Scan for the cell matching the given text and deliver its (X, Y) coordinate at center. 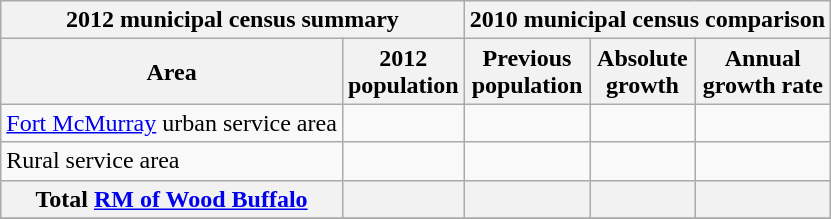
2012 municipal census summary (232, 20)
Area (172, 72)
Fort McMurray urban service area (172, 123)
Annualgrowth rate (763, 72)
Total RM of Wood Buffalo (172, 199)
2012population (403, 72)
2010 municipal census comparison (647, 20)
Absolutegrowth (642, 72)
Rural service area (172, 161)
Previouspopulation (527, 72)
